From the cell containing the given text, extract its center point as (X, Y) coordinate. 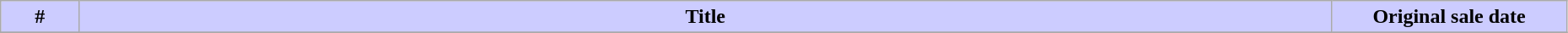
Title (705, 17)
# (40, 17)
Original sale date (1449, 17)
